Pinpoint the cell where the given text exists, returning its [x, y] midpoint coordinate. 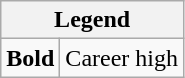
Legend [92, 20]
Bold [30, 58]
Career high [122, 58]
